Locate the cell with the specified text and output its (X, Y) center coordinate. 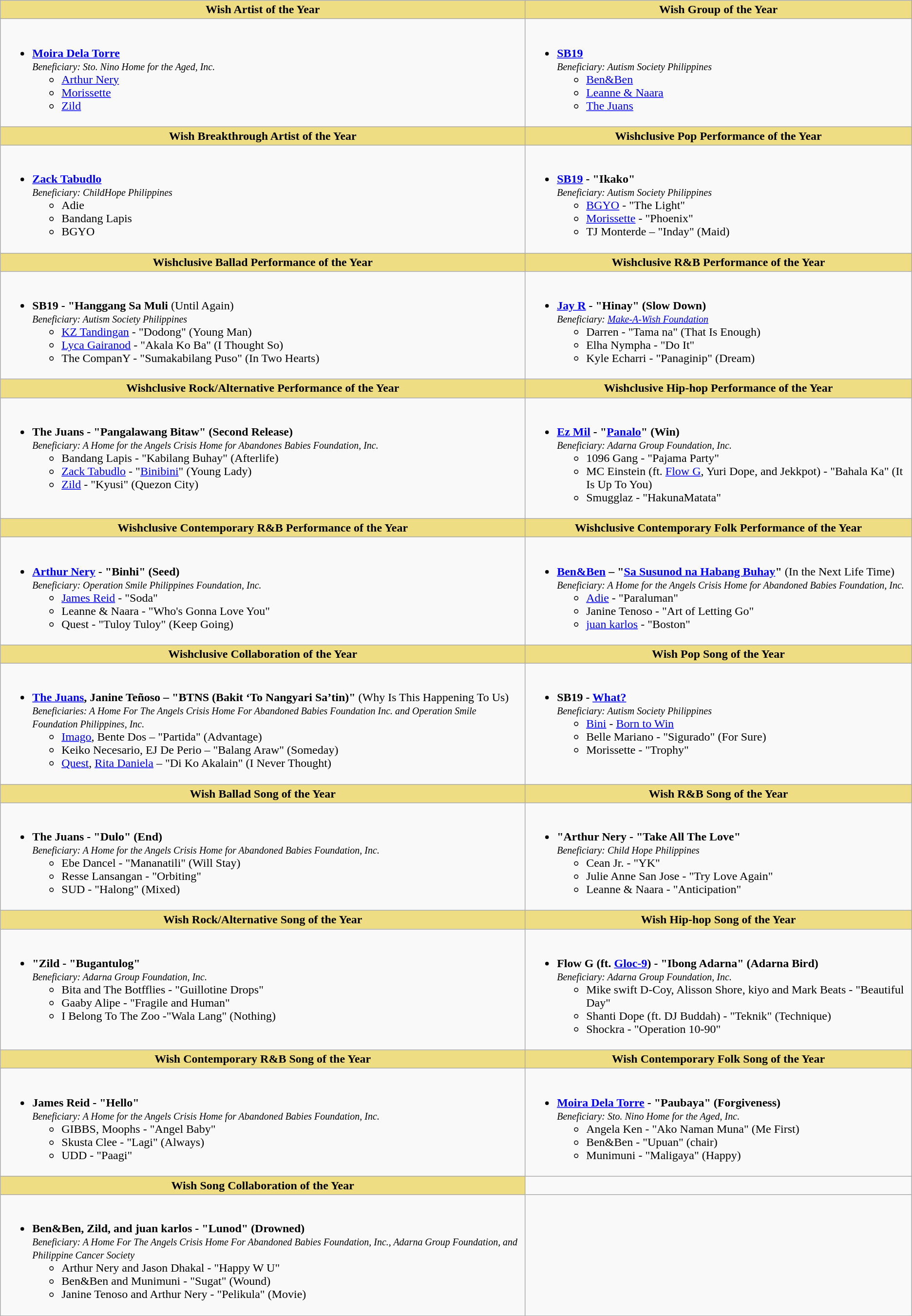
Moira Dela TorreBeneficiary: Sto. Nino Home for the Aged, Inc.Arthur NeryMorissetteZild (263, 73)
Wish Song Collaboration of the Year (263, 1185)
Wish Hip-hop Song of the Year (719, 920)
Wishclusive R&B Performance of the Year (719, 262)
Wish Ballad Song of the Year (263, 794)
Wishclusive Rock/Alternative Performance of the Year (263, 388)
Wish Breakthrough Artist of the Year (263, 136)
SB19 - "Ikako" Beneficiary: Autism Society PhilippinesBGYO - "The Light"Morissette - "Phoenix"TJ Monterde – "Inday" (Maid) (719, 199)
Wish Pop Song of the Year (719, 654)
Wishclusive Contemporary Folk Performance of the Year (719, 528)
Wish Group of the Year (719, 10)
Wishclusive Pop Performance of the Year (719, 136)
Wishclusive Ballad Performance of the Year (263, 262)
Zack Tabudlo Beneficiary: ChildHope PhilippinesAdieBandang LapisBGYO (263, 199)
Wish Artist of the Year (263, 10)
SB19 - What? Beneficiary: Autism Society PhilippinesBini - Born to WinBelle Mariano - "Sigurado" (For Sure)Morissette - "Trophy" (719, 724)
Wish Contemporary Folk Song of the Year (719, 1059)
Wish Contemporary R&B Song of the Year (263, 1059)
Wishclusive Hip-hop Performance of the Year (719, 388)
Wish Rock/Alternative Song of the Year (263, 920)
Wish R&B Song of the Year (719, 794)
Wishclusive Collaboration of the Year (263, 654)
SB19 Beneficiary: Autism Society PhilippinesBen&BenLeanne & NaaraThe Juans (719, 73)
Wishclusive Contemporary R&B Performance of the Year (263, 528)
